From the cell containing the given text, extract its center point as [x, y] coordinate. 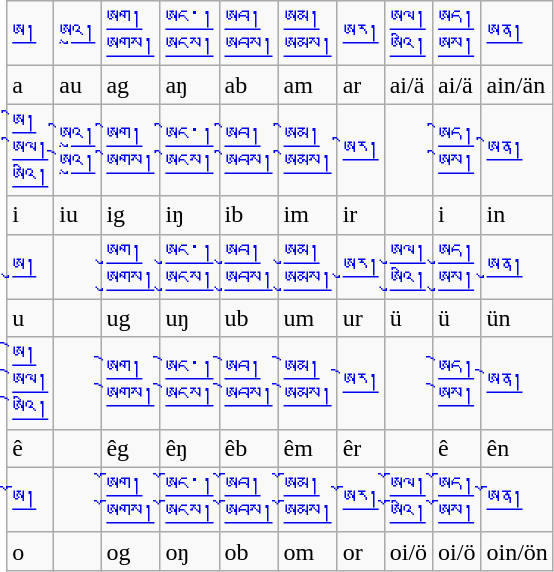
ཨུང༌།ཨུངས། [190, 266]
ཨོར། [360, 500]
ཨུད།ཨུས། [457, 266]
ཨིབ།ཨིབས། [248, 150]
ཨའུ། [78, 34]
ཨིའུ།ཨེའུ། [78, 150]
ur [360, 318]
ཨུམ།ཨུམས། [308, 266]
ཨོག།ཨོགས། [130, 500]
ain/än [517, 85]
ar [360, 85]
aŋ [190, 85]
ཨག།ཨགས། [130, 34]
ཨན། [517, 34]
ཨུར། [360, 266]
ཨིར། [360, 150]
ཨུག།ཨུགས། [130, 266]
ཨོམ།ཨོམས། [308, 500]
ཨེམ།ཨེམས། [308, 383]
ཨབ།ཨབས། [248, 34]
ཨེད།ཨེས། [457, 383]
êm [308, 448]
o [30, 551]
om [308, 551]
ཨོ། [30, 500]
ཨིང༌།ཨིངས། [190, 150]
ཨར། [360, 34]
a [30, 85]
ཨི།ཨིལ།ཨའི། [30, 150]
or [360, 551]
ཨིད།ཨིས། [457, 150]
ên [517, 448]
ab [248, 85]
ag [130, 85]
in [517, 215]
au [78, 85]
ig [130, 215]
ཨ། [30, 34]
ཨེང༌།ཨེངས། [190, 383]
oin/ön [517, 551]
ཨེ།ཨེལ།ཨེའི། [30, 383]
ཨེབ།ཨེབས། [248, 383]
ཨེར། [360, 383]
ཨོང༌།ཨོངས། [190, 500]
ཨིན། [517, 150]
iu [78, 215]
ཨོད།ཨོས། [457, 500]
ir [360, 215]
ug [130, 318]
ཨུན། [517, 266]
ཨུལ།ཨུའི། [408, 266]
im [308, 215]
ཨིམ།ཨིམས། [308, 150]
am [308, 85]
ཨོན། [517, 500]
ib [248, 215]
ཨུ། [30, 266]
êb [248, 448]
iŋ [190, 215]
ཨུབ།ཨུབས། [248, 266]
ཨོལ།ཨོའི། [408, 500]
ün [517, 318]
ཨམ།ཨམས། [308, 34]
ཨད།ཨས། [457, 34]
ཨང༌།ཨངས། [190, 34]
uŋ [190, 318]
ob [248, 551]
ཨིག།ཨིགས། [130, 150]
um [308, 318]
êŋ [190, 448]
ཨོབ།ཨོབས། [248, 500]
u [30, 318]
ཨེག།ཨེགས། [130, 383]
ub [248, 318]
og [130, 551]
ཨེན། [517, 383]
ཨལ།ཨའི། [408, 34]
êg [130, 448]
oŋ [190, 551]
êr [360, 448]
